Output the [x, y] coordinate of the center of the cell containing the given text.  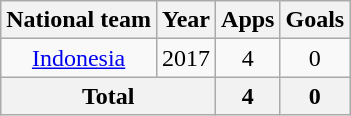
Apps [248, 20]
Goals [315, 20]
Total [108, 96]
Year [186, 20]
Indonesia [79, 58]
2017 [186, 58]
National team [79, 20]
